Extract the [x, y] coordinate from the center of the cell holding the provided text.  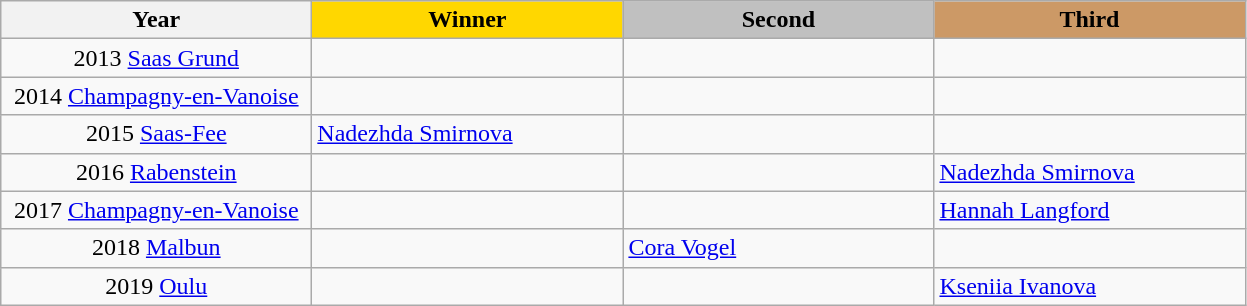
Third [1090, 20]
2013 Saas Grund [156, 58]
Hannah Langford [1090, 210]
Kseniia Ivanova [1090, 286]
Winner [468, 20]
Year [156, 20]
2015 Saas-Fee [156, 134]
2019 Oulu [156, 286]
Second [778, 20]
2017 Champagny-en-Vanoise [156, 210]
Cora Vogel [778, 248]
2018 Malbun [156, 248]
2014 Champagny-en-Vanoise [156, 96]
2016 Rabenstein [156, 172]
